Return the [X, Y] coordinate for the center point of the cell that contains the specified text.  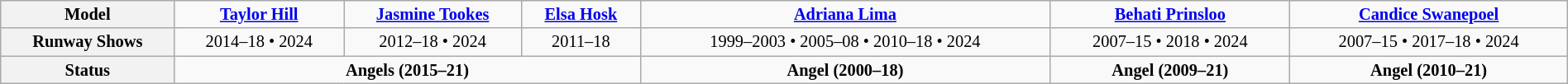
Angel (2000–18) [845, 70]
2007–15 • 2017–18 • 2024 [1429, 42]
2007–15 • 2018 • 2024 [1170, 42]
2011–18 [581, 42]
Angel (2010–21) [1429, 70]
2014–18 • 2024 [260, 42]
1999–2003 • 2005–08 • 2010–18 • 2024 [845, 42]
Model [88, 14]
Runway Shows [88, 42]
Elsa Hosk [581, 14]
Taylor Hill [260, 14]
Candice Swanepoel [1429, 14]
Angels (2015–21) [407, 70]
Behati Prinsloo [1170, 14]
Angel (2009–21) [1170, 70]
2012–18 • 2024 [433, 42]
Jasmine Tookes [433, 14]
Adriana Lima [845, 14]
Status [88, 70]
